For the text-containing cell, return its midpoint in (x, y) coordinate format. 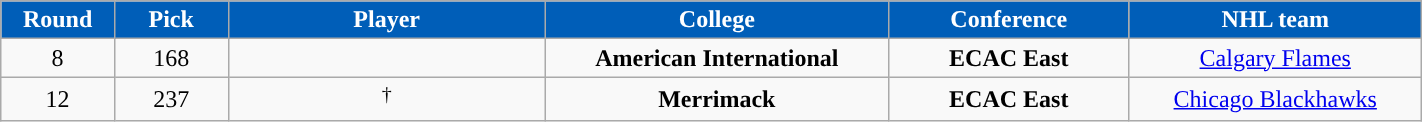
† (386, 100)
American International (716, 58)
Calgary Flames (1275, 58)
12 (58, 100)
168 (171, 58)
College (716, 20)
237 (171, 100)
8 (58, 58)
Round (58, 20)
Conference (1008, 20)
Chicago Blackhawks (1275, 100)
Pick (171, 20)
Merrimack (716, 100)
Player (386, 20)
NHL team (1275, 20)
